Determine the [X, Y] coordinate at the center of the cell enclosing the given text.  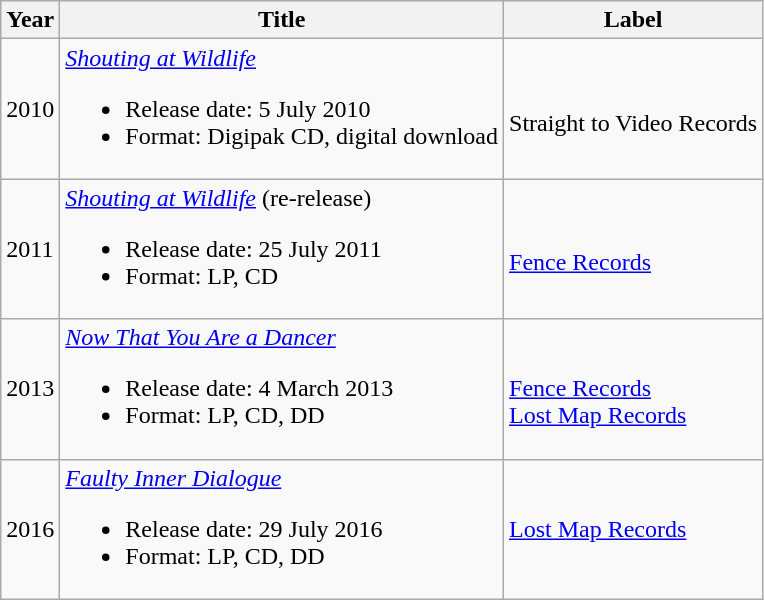
Now That You Are a DancerRelease date: 4 March 2013Format: LP, CD, DD [282, 389]
Label [634, 20]
2013 [30, 389]
Straight to Video Records [634, 109]
Title [282, 20]
Lost Map Records [634, 529]
Year [30, 20]
Faulty Inner DialogueRelease date: 29 July 2016Format: LP, CD, DD [282, 529]
Fence Records [634, 249]
2011 [30, 249]
Shouting at WildlifeRelease date: 5 July 2010Format: Digipak CD, digital download [282, 109]
2010 [30, 109]
2016 [30, 529]
Shouting at Wildlife (re-release)Release date: 25 July 2011Format: LP, CD [282, 249]
Fence Records Lost Map Records [634, 389]
